Find where the given text appears and provide that cell's center as (x, y) coordinate. 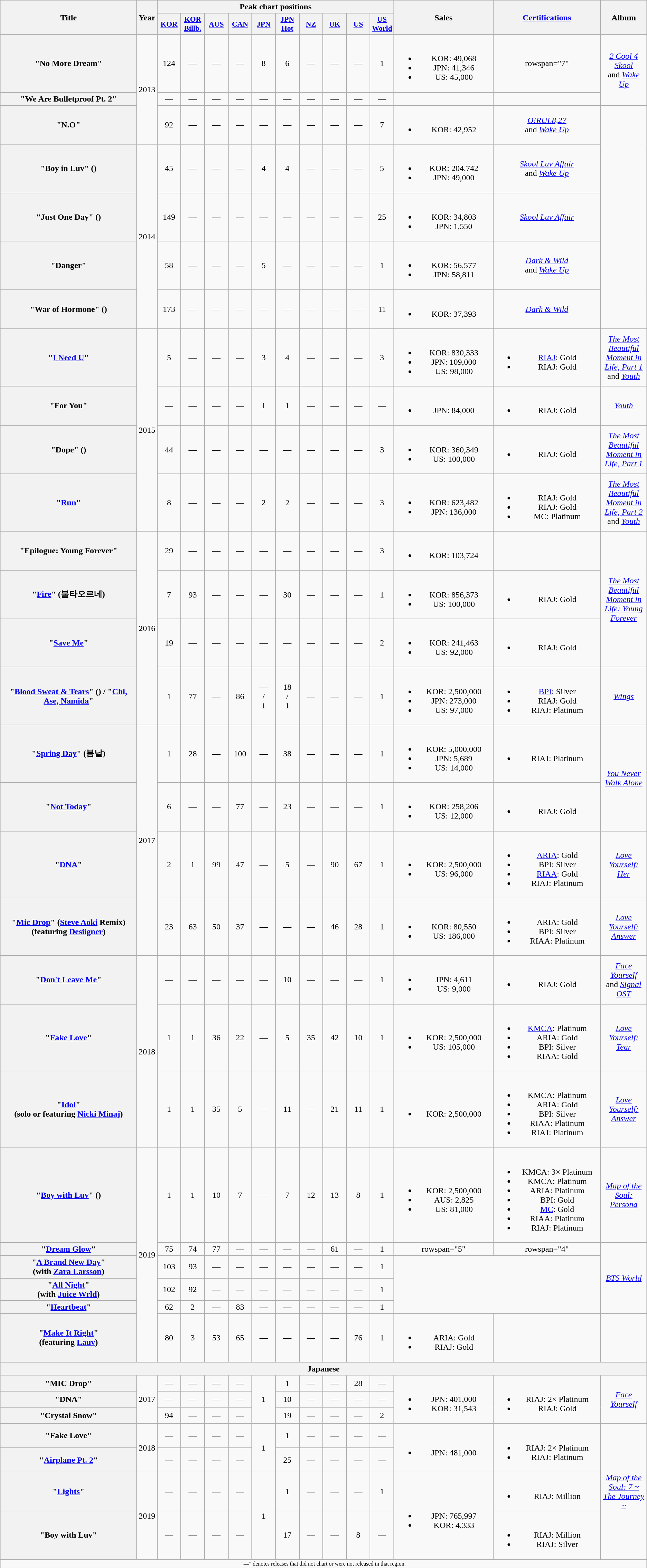
53 (216, 1338)
Album (623, 17)
KOR: 5,000,000JPN: 5,689US: 14,000 (444, 754)
36 (216, 1038)
46 (335, 927)
KMCA: PlatinumARIA: GoldBPI: SilverRIAA: Gold (547, 1038)
50 (216, 927)
44 (169, 450)
"Don't Leave Me" (68, 980)
KOR: 241,463US: 92,000 (444, 643)
45 (169, 169)
rowspan="7" (547, 64)
Peak chart positions (276, 7)
"Epilogue: Young Forever" (68, 551)
17 (287, 1535)
"Danger" (68, 265)
US (358, 24)
173 (169, 309)
KOR: 204,742JPN: 49,000 (444, 169)
UK (335, 24)
65 (240, 1338)
The Most Beautiful Moment in Life, Part 2and Youth (623, 503)
Certifications (547, 17)
"—" denotes releases that did not chart or were not released in that region. (323, 1564)
"No More Dream" (68, 64)
76 (358, 1338)
JPN: 481,000 (444, 1448)
22 (240, 1038)
103 (169, 1267)
"Heartbeat" (68, 1307)
The Most Beautiful Moment in Life, Part 1 (623, 450)
JPN: 84,000 (444, 405)
KOR: 623,482JPN: 136,000 (444, 503)
"Lights" (68, 1491)
Map of the Soul: Persona (623, 1195)
Title (68, 17)
RIAJ: 2× PlatinumRIAJ: Platinum (547, 1448)
Year (147, 17)
RIAJ: MillionRIAJ: Silver (547, 1535)
Dark & Wild (547, 309)
Wings (623, 696)
ARIA: GoldBPI: SilverRIAA: GoldRIAJ: Platinum (547, 864)
Face Yourselfand Signal OST (623, 980)
KOR: 2,500,000JPN: 273,000US: 97,000 (444, 696)
Skool Luv Affair and Wake Up (547, 169)
37 (240, 927)
"We Are Bulletproof Pt. 2" (68, 99)
"Airplane Pt. 2" (68, 1460)
Dark & Wildand Wake Up (547, 265)
"Boy with Luv" (68, 1535)
RIAJ: Platinum (547, 754)
JPN (264, 24)
86 (240, 696)
JPNHot (287, 24)
"Dream Glow" (68, 1249)
KOR: 37,393 (444, 309)
KOR: 2,500,000AUS: 2,825US: 81,000 (444, 1195)
2 Cool 4 Skooland Wake Up (623, 70)
"Boy in Luv" () (68, 169)
You Never Walk Alone (623, 778)
2016 (147, 628)
KMCA: PlatinumARIA: GoldBPI: SilverRIAA: PlatinumRIAJ: Platinum (547, 1109)
BTS World (623, 1278)
80 (169, 1338)
AUS (216, 24)
Face Yourself (623, 1399)
rowspan="4" (547, 1249)
The Most Beautiful Moment in Life, Part 1and Youth (623, 357)
Youth (623, 405)
74 (193, 1249)
"A Brand New Day"(with Zara Larsson) (68, 1267)
CAN (240, 24)
100 (240, 754)
63 (193, 927)
"Run" (68, 503)
"Spring Day" (봄날) (68, 754)
The Most Beautiful Moment in Life: Young Forever (623, 600)
67 (358, 864)
12 (311, 1195)
USWorld (382, 24)
38 (287, 754)
RIAJ: GoldRIAJ: Gold (547, 357)
BPI: SilverRIAJ: GoldRIAJ: Platinum (547, 696)
KOR: 856,373US: 100,000 (444, 595)
KOR: 830,333JPN: 109,000US: 98,000 (444, 357)
Map of the Soul: 7 ~ The Journey ~ (623, 1491)
Love Yourself: Tear (623, 1038)
2013 (147, 89)
47 (240, 864)
"Fire" (불타오르네) (68, 595)
Sales (444, 17)
"Not Today" (68, 807)
Skool Luv Affair (547, 217)
"N.O" (68, 125)
"Idol"(solo or featuring Nicki Minaj) (68, 1109)
90 (335, 864)
ARIA: GoldRIAJ: Gold (444, 1338)
KOR: 56,577JPN: 58,811 (444, 265)
KOR: 34,803JPN: 1,550 (444, 217)
"All Night"(with Juice Wrld) (68, 1289)
29 (169, 551)
"War of Hormone" () (68, 309)
"MIC Drop" (68, 1384)
RIAJ: Million (547, 1491)
O!RUL8,2?and Wake Up (547, 125)
"Dope" () (68, 450)
"Boy with Luv" () (68, 1195)
149 (169, 217)
KOR: 258,206US: 12,000 (444, 807)
75 (169, 1249)
124 (169, 64)
Love Yourself: Her (623, 864)
KOR: 2,500,000US: 96,000 (444, 864)
"Crystal Snow" (68, 1415)
KOR: 2,500,000 (444, 1109)
"Just One Day" () (68, 217)
KOR: 360,349US: 100,000 (444, 450)
JPN: 765,997KOR: 4,333 (444, 1516)
83 (240, 1307)
KOR: 103,724 (444, 551)
102 (169, 1289)
99 (216, 864)
58 (169, 265)
2015 (147, 430)
30 (287, 595)
—/1 (264, 696)
"For You" (68, 405)
KOR: 49,068JPN: 41,346US: 45,000 (444, 64)
KOR: 80,550US: 186,000 (444, 927)
Japanese (323, 1369)
JPN: 4,611 US: 9,000 (444, 980)
"Save Me" (68, 643)
RIAJ: 2× PlatinumRIAJ: Gold (547, 1399)
JPN: 401,000KOR: 31,543 (444, 1399)
RIAJ: GoldRIAJ: GoldMC: Platinum (547, 503)
"I Need U" (68, 357)
KMCA: 3× PlatinumKMCA: PlatinumARIA: PlatinumBPI: GoldMC: GoldRIAA: PlatinumRIAJ: Platinum (547, 1195)
42 (335, 1038)
2014 (147, 236)
62 (169, 1307)
94 (169, 1415)
NZ (311, 24)
13 (335, 1195)
KOR: 42,952 (444, 125)
rowspan="5" (444, 1249)
KORBillb. (193, 24)
"Blood Sweat & Tears" () / "Chi, Ase, Namida" (68, 696)
"Make It Right"(featuring Lauv) (68, 1338)
ARIA: GoldBPI: SilverRIAA: Platinum (547, 927)
KOR (169, 24)
"Mic Drop" (Steve Aoki Remix) (featuring Desiigner) (68, 927)
21 (335, 1109)
KOR: 2,500,000US: 105,000 (444, 1038)
61 (335, 1249)
18/1 (287, 696)
